Determine the (X, Y) coordinate at the center of the cell enclosing the given text.  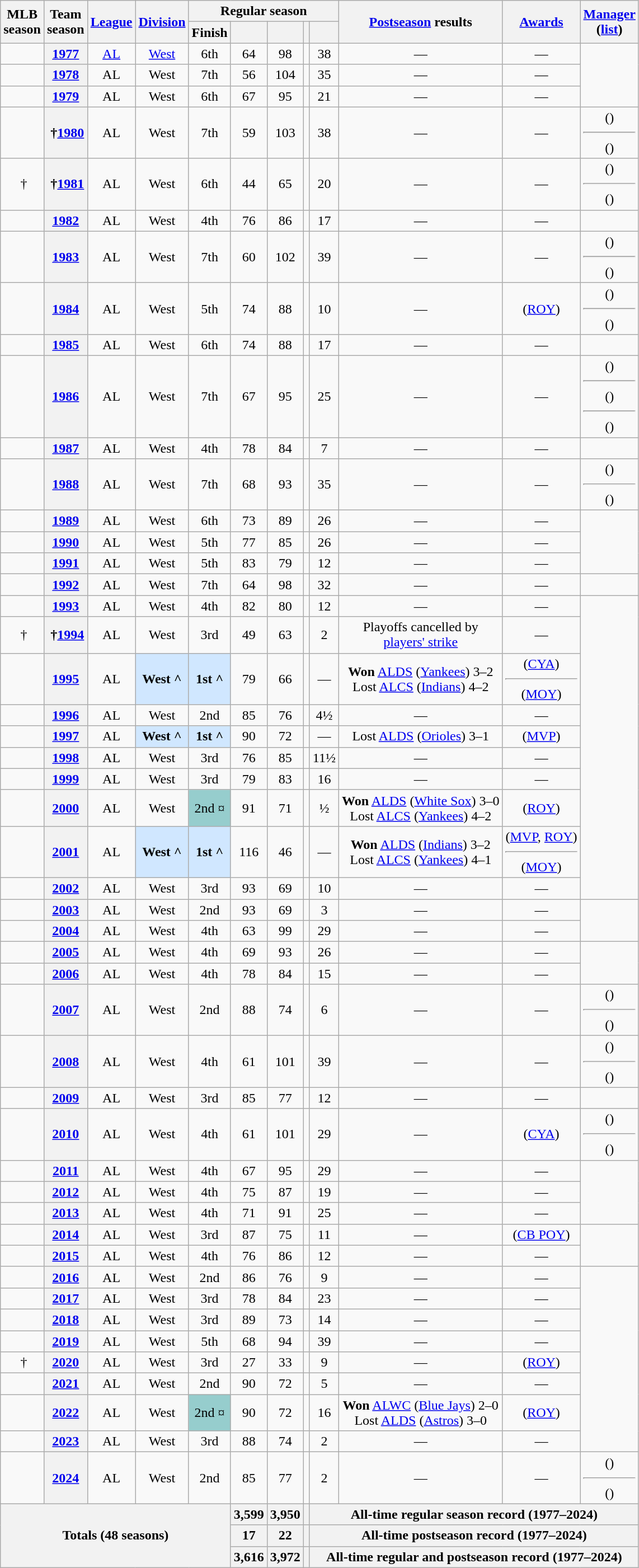
All-time postseason record (1977–2024) (474, 1536)
1989 (65, 521)
1987 (65, 448)
59 (248, 133)
1979 (65, 96)
66 (285, 679)
23 (324, 1298)
1998 (65, 758)
15 (324, 974)
6 (324, 1010)
11 (324, 1234)
2021 (65, 1384)
League (111, 22)
2000 (65, 808)
11½ (324, 758)
Regular season (264, 11)
2010 (65, 1134)
2006 (65, 974)
1983 (65, 257)
27 (248, 1363)
Manager(list) (609, 22)
2019 (65, 1341)
20 (324, 184)
2014 (65, 1234)
14 (324, 1320)
1991 (65, 564)
1988 (65, 485)
1997 (65, 736)
19 (324, 1192)
2015 (65, 1256)
2001 (65, 852)
†1980 (65, 133)
Playoffs cancelled byplayers' strike (421, 635)
2023 (65, 1442)
(CYA) (542, 1134)
All-time regular season record (1977–2024) (474, 1514)
104 (285, 75)
3,950 (285, 1514)
3 (324, 909)
(MVP) (542, 736)
99 (285, 931)
Division (162, 22)
7 (324, 448)
49 (248, 635)
2008 (65, 1062)
2004 (65, 931)
() () () (609, 396)
(MVP, ROY) (MOY) (542, 852)
116 (248, 852)
3,972 (285, 1557)
2011 (65, 1171)
2018 (65, 1320)
33 (285, 1363)
Won ALDS (Indians) 3–2Lost ALCS (Yankees) 4–1 (421, 852)
3,599 (248, 1514)
80 (285, 606)
1984 (65, 308)
1992 (65, 585)
1982 (65, 220)
1978 (65, 75)
2017 (65, 1298)
2005 (65, 952)
2024 (65, 1478)
22 (285, 1536)
Totals (48 seasons) (115, 1536)
1995 (65, 679)
102 (285, 257)
21 (324, 96)
4½ (324, 715)
†1994 (65, 635)
Won ALWC (Blue Jays) 2–0Lost ALDS (Astros) 3–0 (421, 1412)
Teamseason (65, 22)
2007 (65, 1010)
65 (285, 184)
2020 (65, 1363)
1990 (65, 542)
1996 (65, 715)
†1981 (65, 184)
32 (324, 585)
1999 (65, 779)
2012 (65, 1192)
½ (324, 808)
1977 (65, 54)
2002 (65, 888)
1985 (65, 345)
1993 (65, 606)
Won ALDS (Yankees) 3–2Lost ALCS (Indians) 4–2 (421, 679)
MLBseason (22, 22)
103 (285, 133)
60 (248, 257)
Postseason results (421, 22)
(CB POY) (542, 1234)
Lost ALDS (Orioles) 3–1 (421, 736)
2013 (65, 1213)
All-time regular and postseason record (1977–2024) (474, 1557)
Awards (542, 22)
1986 (65, 396)
56 (248, 75)
2016 (65, 1277)
Finish (209, 32)
2003 (65, 909)
Won ALDS (White Sox) 3–0Lost ALCS (Yankees) 4–2 (421, 808)
2022 (65, 1412)
94 (285, 1341)
44 (248, 184)
5 (324, 1384)
(CYA) (MOY) (542, 679)
3,616 (248, 1557)
2009 (65, 1098)
82 (248, 606)
46 (285, 852)
